Return (X, Y) of the center of cell containing provided text 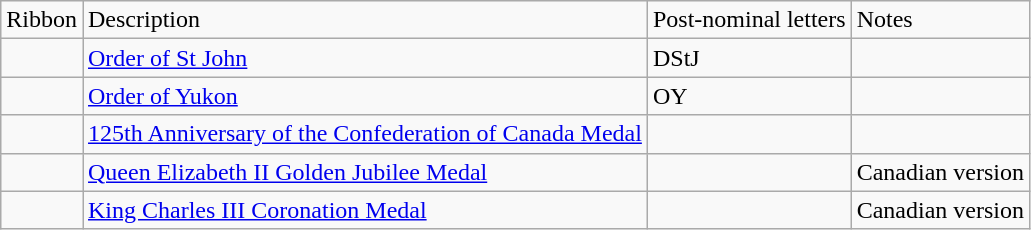
Ribbon (42, 20)
Order of Yukon (364, 96)
King Charles III Coronation Medal (364, 210)
DStJ (749, 58)
Post-nominal letters (749, 20)
Order of St John (364, 58)
Notes (940, 20)
125th Anniversary of the Confederation of Canada Medal (364, 134)
Queen Elizabeth II Golden Jubilee Medal (364, 172)
Description (364, 20)
OY (749, 96)
